Return [X, Y] of the center of cell containing provided text 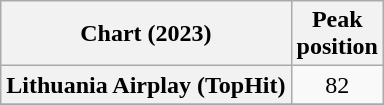
82 [337, 85]
Peakposition [337, 34]
Lithuania Airplay (TopHit) [146, 85]
Chart (2023) [146, 34]
